Scan for the cell matching the given text and deliver its [X, Y] coordinate at center. 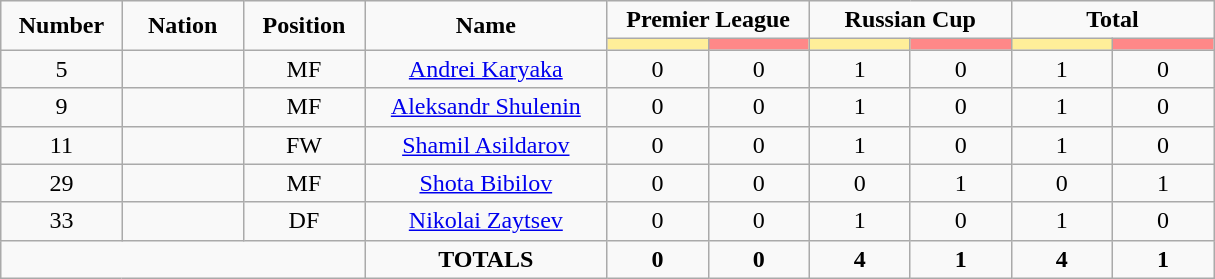
5 [62, 69]
Premier League [708, 20]
9 [62, 107]
33 [62, 221]
Number [62, 26]
DF [304, 221]
Total [1112, 20]
Nation [182, 26]
Position [304, 26]
29 [62, 183]
Andrei Karyaka [486, 69]
TOTALS [486, 259]
Shota Bibilov [486, 183]
11 [62, 145]
Name [486, 26]
Nikolai Zaytsev [486, 221]
Aleksandr Shulenin [486, 107]
Russian Cup [910, 20]
Shamil Asildarov [486, 145]
FW [304, 145]
